Return (X, Y) of the center of cell containing provided text 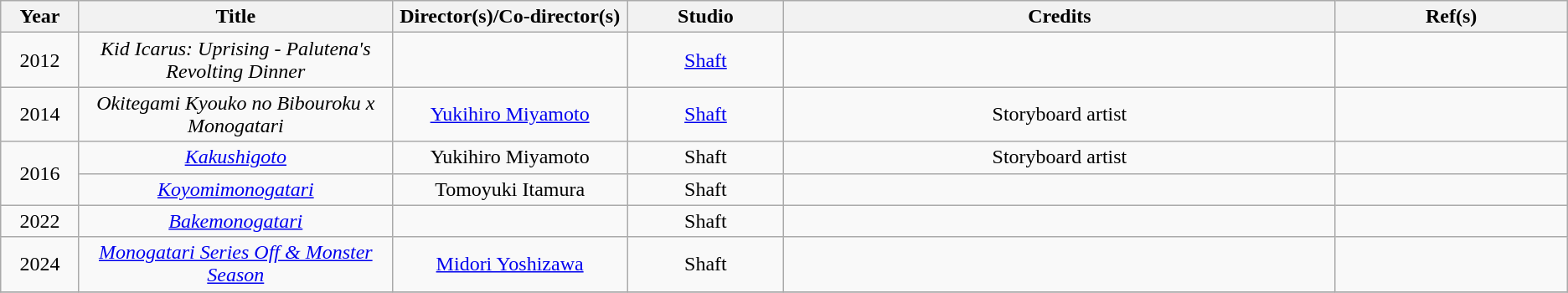
Director(s)/Co-director(s) (509, 17)
2024 (40, 265)
2014 (40, 114)
Kakushigoto (235, 157)
Kid Icarus: Uprising - Palutena's Revolting Dinner (235, 60)
Studio (705, 17)
Year (40, 17)
Koyomimonogatari (235, 189)
Bakemonogatari (235, 221)
Monogatari Series Off & Monster Season (235, 265)
2022 (40, 221)
Tomoyuki Itamura (509, 189)
Midori Yoshizawa (509, 265)
Credits (1060, 17)
Ref(s) (1451, 17)
Title (235, 17)
2012 (40, 60)
Okitegami Kyouko no Bibouroku x Monogatari (235, 114)
2016 (40, 173)
